Provide the (x, y) coordinate of the cell's center where the given text is located.  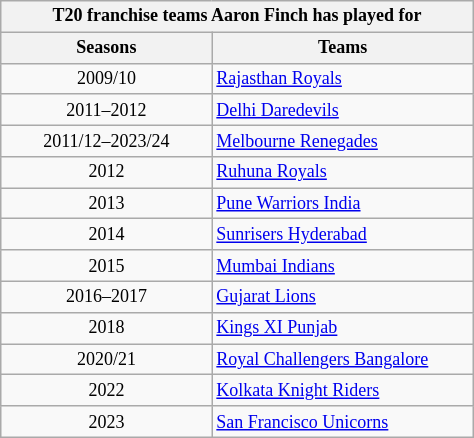
2015 (106, 266)
Kolkata Knight Riders (342, 390)
Rajasthan Royals (342, 78)
Mumbai Indians (342, 266)
Kings XI Punjab (342, 328)
2011/12–2023/24 (106, 140)
San Francisco Unicorns (342, 422)
2020/21 (106, 360)
2013 (106, 204)
Ruhuna Royals (342, 172)
2022 (106, 390)
2011–2012 (106, 110)
2016–2017 (106, 296)
2012 (106, 172)
Royal Challengers Bangalore (342, 360)
2014 (106, 234)
Melbourne Renegades (342, 140)
2018 (106, 328)
Delhi Daredevils (342, 110)
2023 (106, 422)
Pune Warriors India (342, 204)
T20 franchise teams Aaron Finch has played for (237, 16)
Seasons (106, 48)
2009/10 (106, 78)
Teams (342, 48)
Gujarat Lions (342, 296)
Sunrisers Hyderabad (342, 234)
